From the cell containing the given text, extract its center point as [X, Y] coordinate. 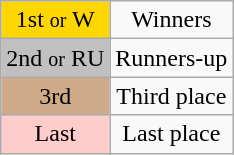
Last place [172, 134]
1st or W [56, 20]
Winners [172, 20]
Runners-up [172, 58]
Third place [172, 96]
Last [56, 134]
2nd or RU [56, 58]
3rd [56, 96]
